Find where the given text appears and provide that cell's center as (X, Y) coordinate. 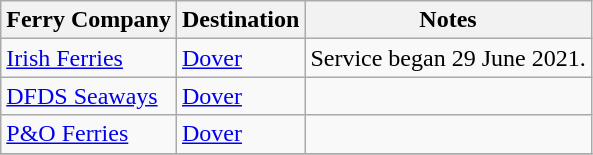
Destination (240, 20)
P&O Ferries (89, 134)
Ferry Company (89, 20)
DFDS Seaways (89, 96)
Service began 29 June 2021. (448, 58)
Notes (448, 20)
Irish Ferries (89, 58)
